Find where the given text appears and provide that cell's center as [x, y] coordinate. 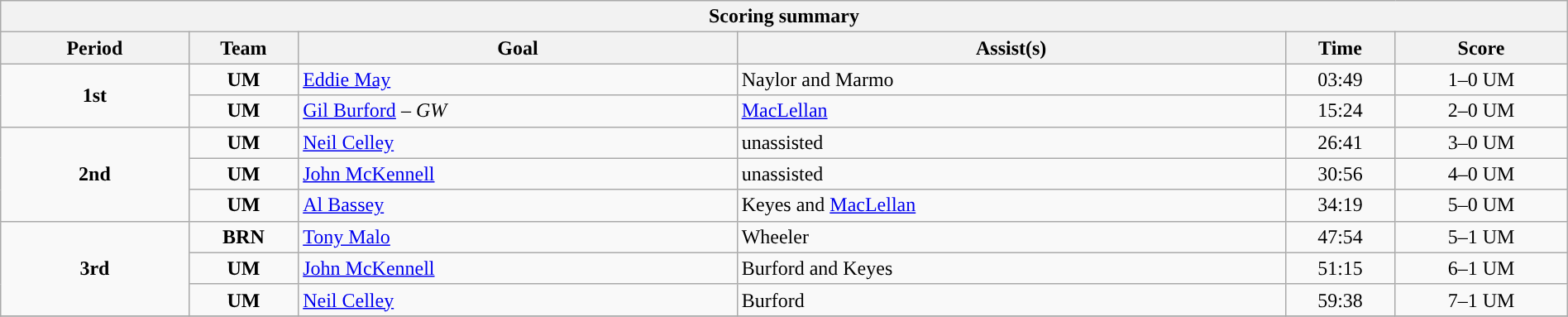
Team [243, 48]
03:49 [1340, 79]
Score [1481, 48]
MacLellan [1011, 111]
Naylor and Marmo [1011, 79]
Al Bassey [518, 205]
15:24 [1340, 111]
Burford [1011, 300]
4–0 UM [1481, 174]
5–1 UM [1481, 237]
2–0 UM [1481, 111]
Scoring summary [784, 17]
Keyes and MacLellan [1011, 205]
Goal [518, 48]
Period [94, 48]
5–0 UM [1481, 205]
Eddie May [518, 79]
1–0 UM [1481, 79]
Gil Burford – GW [518, 111]
3rd [94, 268]
Time [1340, 48]
3–0 UM [1481, 142]
1st [94, 95]
Wheeler [1011, 237]
Tony Malo [518, 237]
51:15 [1340, 268]
6–1 UM [1481, 268]
30:56 [1340, 174]
Burford and Keyes [1011, 268]
59:38 [1340, 300]
Assist(s) [1011, 48]
BRN [243, 237]
2nd [94, 174]
7–1 UM [1481, 300]
26:41 [1340, 142]
47:54 [1340, 237]
34:19 [1340, 205]
